Extract the [x, y] coordinate from the center of the cell holding the provided text.  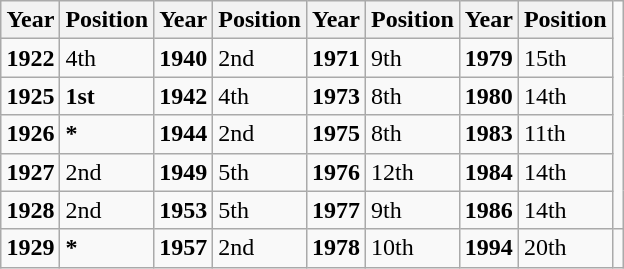
1942 [184, 96]
1980 [488, 96]
1929 [30, 248]
15th [565, 58]
1984 [488, 172]
20th [565, 248]
1978 [336, 248]
1926 [30, 134]
1994 [488, 248]
1975 [336, 134]
1973 [336, 96]
1940 [184, 58]
1957 [184, 248]
1979 [488, 58]
1925 [30, 96]
1949 [184, 172]
1927 [30, 172]
1971 [336, 58]
1922 [30, 58]
12th [413, 172]
1976 [336, 172]
1953 [184, 210]
1977 [336, 210]
11th [565, 134]
1st [107, 96]
1944 [184, 134]
1983 [488, 134]
1986 [488, 210]
1928 [30, 210]
10th [413, 248]
